Determine the [X, Y] coordinate at the center of the cell enclosing the given text.  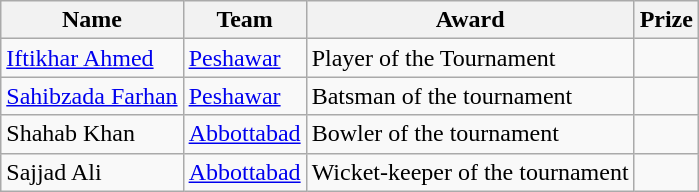
Team [244, 20]
Sajjad Ali [92, 172]
Batsman of the tournament [470, 96]
Prize [666, 20]
Shahab Khan [92, 134]
Award [470, 20]
Iftikhar Ahmed [92, 58]
Sahibzada Farhan [92, 96]
Wicket-keeper of the tournament [470, 172]
Name [92, 20]
Bowler of the tournament [470, 134]
Player of the Tournament [470, 58]
